Provide the [x, y] coordinate of the cell's center where the given text is located.  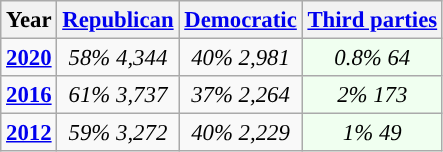
1% 49 [372, 133]
2016 [29, 95]
37% 2,264 [240, 95]
2% 173 [372, 95]
59% 3,272 [118, 133]
40% 2,981 [240, 58]
2020 [29, 58]
Year [29, 20]
61% 3,737 [118, 95]
40% 2,229 [240, 133]
0.8% 64 [372, 58]
Democratic [240, 20]
58% 4,344 [118, 58]
Third parties [372, 20]
Republican [118, 20]
2012 [29, 133]
